Return the [x, y] coordinate for the center point of the cell that contains the specified text.  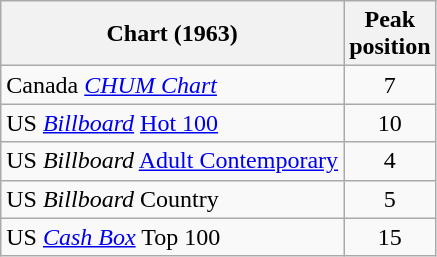
15 [390, 237]
7 [390, 85]
US Cash Box Top 100 [172, 237]
US Billboard Hot 100 [172, 123]
US Billboard Adult Contemporary [172, 161]
Chart (1963) [172, 34]
Peakposition [390, 34]
Canada CHUM Chart [172, 85]
4 [390, 161]
5 [390, 199]
US Billboard Country [172, 199]
10 [390, 123]
